From the cell containing the given text, extract its center point as [X, Y] coordinate. 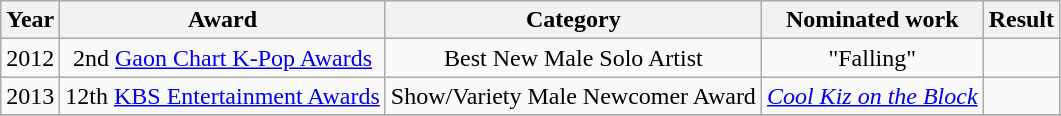
Category [573, 20]
Cool Kiz on the Block [872, 96]
2nd Gaon Chart K-Pop Awards [223, 58]
Show/Variety Male Newcomer Award [573, 96]
"Falling" [872, 58]
Award [223, 20]
2013 [30, 96]
2012 [30, 58]
Nominated work [872, 20]
Result [1021, 20]
Year [30, 20]
12th KBS Entertainment Awards [223, 96]
Best New Male Solo Artist [573, 58]
